Search for the cell housing the specified text and yield its (X, Y) center coordinate. 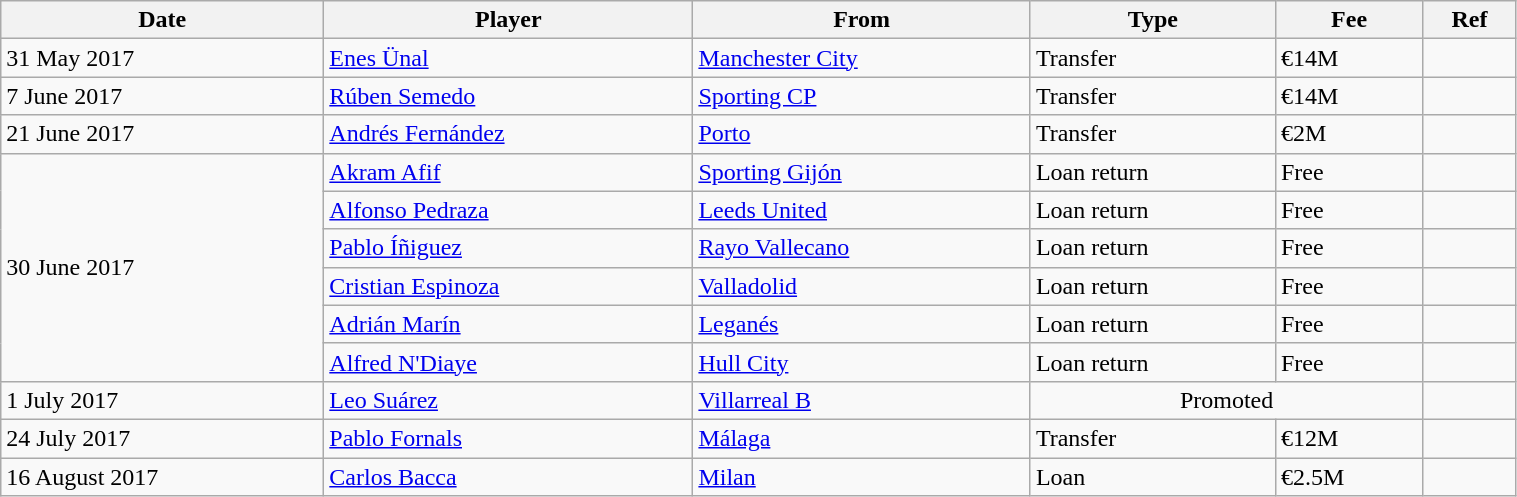
Villarreal B (862, 400)
Sporting CP (862, 96)
Adrián Marín (508, 324)
Pablo Fornals (508, 438)
1 July 2017 (162, 400)
24 July 2017 (162, 438)
Fee (1348, 20)
€2M (1348, 134)
Rúben Semedo (508, 96)
Rayo Vallecano (862, 248)
Akram Afif (508, 172)
Pablo Íñiguez (508, 248)
30 June 2017 (162, 267)
Ref (1470, 20)
Alfonso Pedraza (508, 210)
16 August 2017 (162, 477)
31 May 2017 (162, 58)
€2.5M (1348, 477)
21 June 2017 (162, 134)
Alfred N'Diaye (508, 362)
€12M (1348, 438)
Sporting Gijón (862, 172)
Valladolid (862, 286)
Promoted (1226, 400)
Manchester City (862, 58)
From (862, 20)
7 June 2017 (162, 96)
Type (1152, 20)
Cristian Espinoza (508, 286)
Andrés Fernández (508, 134)
Hull City (862, 362)
Loan (1152, 477)
Player (508, 20)
Milan (862, 477)
Leganés (862, 324)
Leeds United (862, 210)
Porto (862, 134)
Enes Ünal (508, 58)
Leo Suárez (508, 400)
Málaga (862, 438)
Carlos Bacca (508, 477)
Date (162, 20)
